Detect which cell encompasses the target text, then output its (x, y) center coordinate. 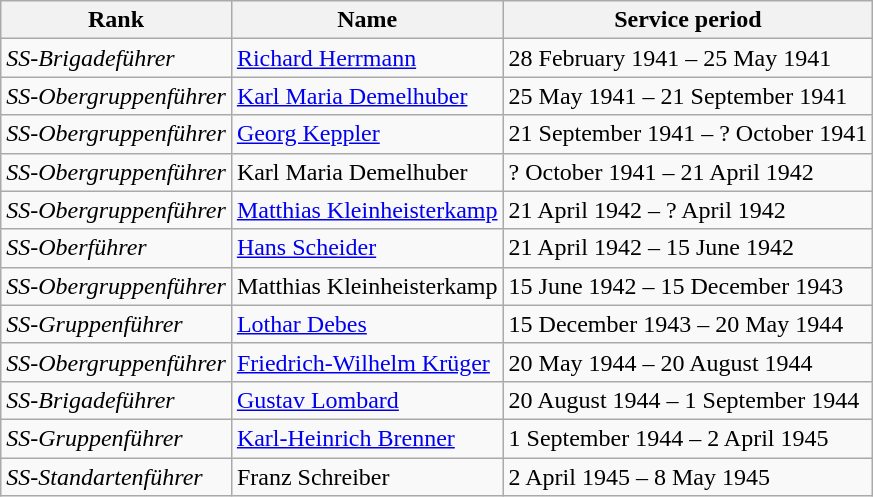
15 December 1943 – 20 May 1944 (688, 324)
Hans Scheider (367, 248)
1 September 1944 – 2 April 1945 (688, 438)
Rank (116, 20)
28 February 1941 – 25 May 1941 (688, 58)
2 April 1945 – 8 May 1945 (688, 477)
Lothar Debes (367, 324)
Gustav Lombard (367, 400)
Richard Herrmann (367, 58)
20 May 1944 – 20 August 1944 (688, 362)
20 August 1944 – 1 September 1944 (688, 400)
Franz Schreiber (367, 477)
Service period (688, 20)
21 April 1942 – 15 June 1942 (688, 248)
Karl-Heinrich Brenner (367, 438)
Friedrich-Wilhelm Krüger (367, 362)
25 May 1941 – 21 September 1941 (688, 96)
15 June 1942 – 15 December 1943 (688, 286)
SS-Standartenführer (116, 477)
21 April 1942 – ? April 1942 (688, 210)
SS-Oberführer (116, 248)
Georg Keppler (367, 134)
21 September 1941 – ? October 1941 (688, 134)
? October 1941 – 21 April 1942 (688, 172)
Name (367, 20)
